From the cell containing the given text, extract its center point as [X, Y] coordinate. 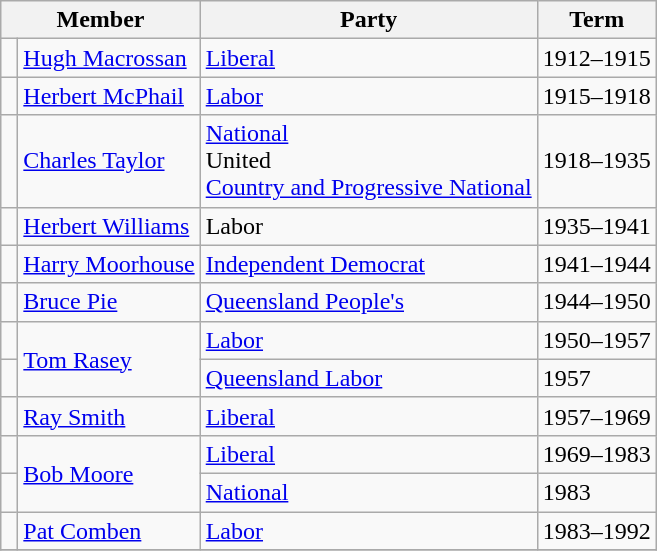
1969–1983 [596, 454]
National [368, 492]
Ray Smith [109, 416]
1941–1944 [596, 264]
Term [596, 20]
Harry Moorhouse [109, 264]
1912–1915 [596, 58]
1944–1950 [596, 302]
1983 [596, 492]
Queensland People's [368, 302]
1918–1935 [596, 161]
1957–1969 [596, 416]
Party [368, 20]
NationalUnitedCountry and Progressive National [368, 161]
Bob Moore [109, 473]
1950–1957 [596, 340]
Charles Taylor [109, 161]
1935–1941 [596, 226]
1915–1918 [596, 96]
Herbert Williams [109, 226]
1983–1992 [596, 531]
Queensland Labor [368, 378]
Herbert McPhail [109, 96]
Hugh Macrossan [109, 58]
Bruce Pie [109, 302]
Member [100, 20]
1957 [596, 378]
Tom Rasey [109, 359]
Independent Democrat [368, 264]
Pat Comben [109, 531]
